From the cell containing the given text, extract its center point as [x, y] coordinate. 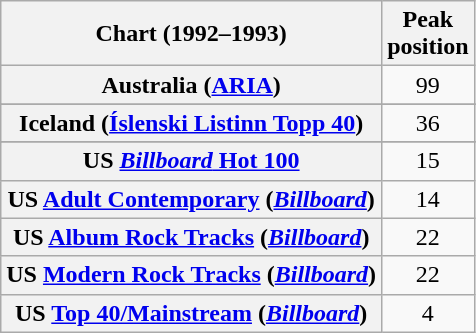
US Album Rock Tracks (Billboard) [192, 237]
US Top 40/Mainstream (Billboard) [192, 313]
Chart (1992–1993) [192, 34]
99 [428, 85]
US Billboard Hot 100 [192, 161]
14 [428, 199]
US Modern Rock Tracks (Billboard) [192, 275]
36 [428, 123]
US Adult Contemporary (Billboard) [192, 199]
Australia (ARIA) [192, 85]
Peakposition [428, 34]
Iceland (Íslenski Listinn Topp 40) [192, 123]
15 [428, 161]
4 [428, 313]
